Extract the (X, Y) coordinate from the center of the cell holding the provided text.  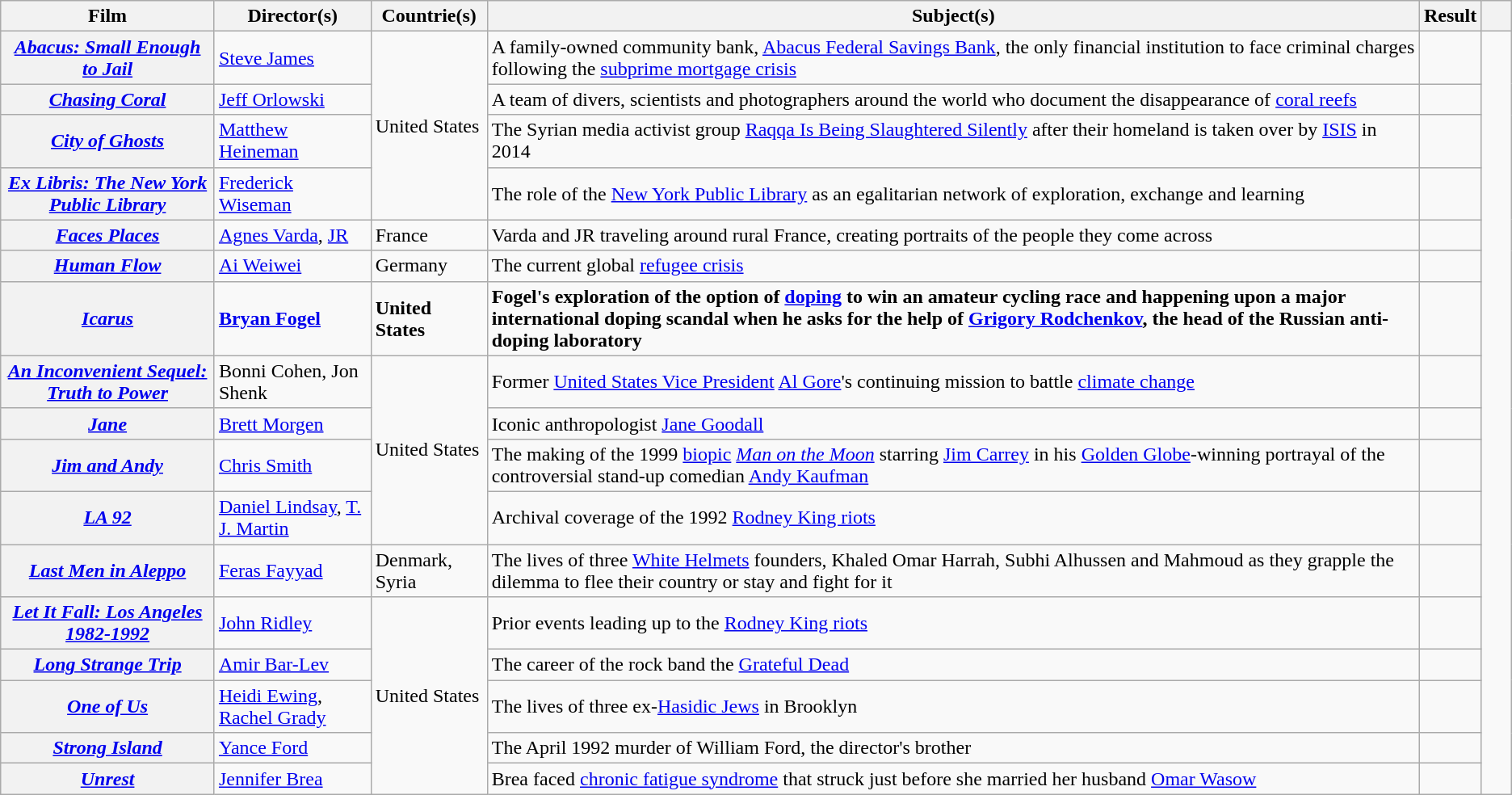
Amir Bar-Lev (292, 665)
Human Flow (108, 266)
Jane (108, 423)
The April 1992 murder of William Ford, the director's brother (953, 748)
Strong Island (108, 748)
John Ridley (292, 624)
Chris Smith (292, 465)
Last Men in Aleppo (108, 570)
Brett Morgen (292, 423)
Ai Weiwei (292, 266)
Varda and JR traveling around rural France, creating portraits of the people they come across (953, 235)
Steve James (292, 58)
Result (1450, 16)
Agnes Varda, JR (292, 235)
Bonni Cohen, Jon Shenk (292, 381)
The role of the New York Public Library as an egalitarian network of exploration, exchange and learning (953, 194)
Director(s) (292, 16)
Yance Ford (292, 748)
Jim and Andy (108, 465)
Germany (429, 266)
Matthew Heineman (292, 141)
Let It Fall: Los Angeles 1982-1992 (108, 624)
Brea faced chronic fatigue syndrome that struck just before she married her husband Omar Wasow (953, 779)
The Syrian media activist group Raqqa Is Being Slaughtered Silently after their homeland is taken over by ISIS in 2014 (953, 141)
Feras Fayyad (292, 570)
Heidi Ewing, Rachel Grady (292, 706)
Iconic anthropologist Jane Goodall (953, 423)
LA 92 (108, 517)
Icarus (108, 318)
Subject(s) (953, 16)
The lives of three ex-Hasidic Jews in Brooklyn (953, 706)
Abacus: Small Enough to Jail (108, 58)
Prior events leading up to the Rodney King riots (953, 624)
Former United States Vice President Al Gore's continuing mission to battle climate change (953, 381)
Chasing Coral (108, 99)
City of Ghosts (108, 141)
One of Us (108, 706)
Jeff Orlowski (292, 99)
Jennifer Brea (292, 779)
Unrest (108, 779)
Ex Libris: The New York Public Library (108, 194)
A team of divers, scientists and photographers around the world who document the disappearance of coral reefs (953, 99)
Long Strange Trip (108, 665)
Faces Places (108, 235)
Countrie(s) (429, 16)
The career of the rock band the Grateful Dead (953, 665)
Film (108, 16)
France (429, 235)
Frederick Wiseman (292, 194)
Daniel Lindsay, T. J. Martin (292, 517)
An Inconvenient Sequel: Truth to Power (108, 381)
The current global refugee crisis (953, 266)
Bryan Fogel (292, 318)
Archival coverage of the 1992 Rodney King riots (953, 517)
Denmark, Syria (429, 570)
